Determine the (X, Y) coordinate at the center of the cell enclosing the given text.  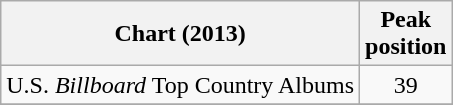
39 (406, 85)
Peakposition (406, 34)
Chart (2013) (180, 34)
U.S. Billboard Top Country Albums (180, 85)
